Return the [X, Y] coordinate for the center point of the cell that contains the specified text.  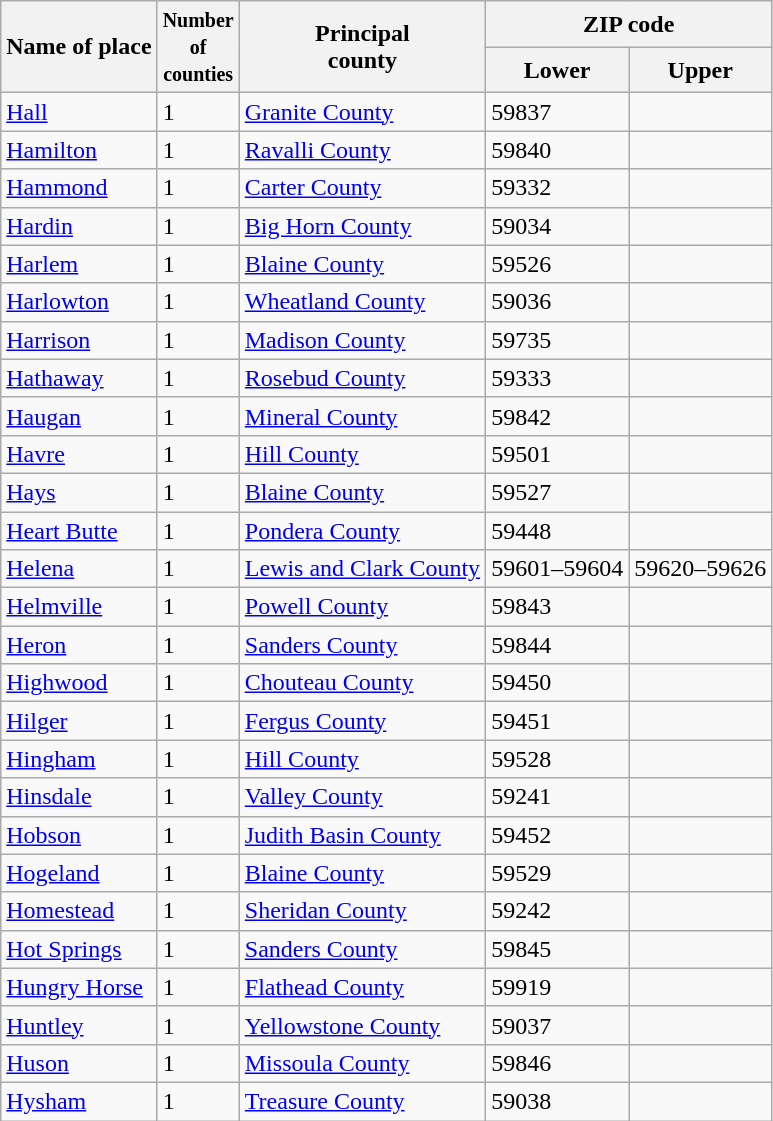
Fergus County [362, 721]
Heron [79, 645]
59919 [558, 987]
Hysham [79, 1101]
59526 [558, 264]
Haugan [79, 416]
Big Horn County [362, 226]
59037 [558, 1025]
Name of place [79, 47]
59843 [558, 607]
Hobson [79, 835]
Upper [700, 70]
Hardin [79, 226]
Granite County [362, 112]
Lower [558, 70]
Carter County [362, 188]
Hogeland [79, 873]
59529 [558, 873]
Powell County [362, 607]
Rosebud County [362, 378]
59527 [558, 492]
59450 [558, 683]
59333 [558, 378]
59036 [558, 302]
Hamilton [79, 150]
Pondera County [362, 531]
59332 [558, 188]
59846 [558, 1063]
59448 [558, 531]
Huntley [79, 1025]
Yellowstone County [362, 1025]
Harlowton [79, 302]
Mineral County [362, 416]
Hot Springs [79, 949]
Missoula County [362, 1063]
Heart Butte [79, 531]
Helena [79, 569]
Hathaway [79, 378]
Hays [79, 492]
Wheatland County [362, 302]
Number ofcounties [198, 47]
59241 [558, 797]
Lewis and Clark County [362, 569]
Principal county [362, 47]
59242 [558, 911]
Madison County [362, 340]
Ravalli County [362, 150]
Chouteau County [362, 683]
59601–59604 [558, 569]
Harlem [79, 264]
59844 [558, 645]
59735 [558, 340]
Flathead County [362, 987]
59501 [558, 454]
Hinsdale [79, 797]
Hilger [79, 721]
Homestead [79, 911]
Hungry Horse [79, 987]
Huson [79, 1063]
59840 [558, 150]
59528 [558, 759]
59845 [558, 949]
Sheridan County [362, 911]
Valley County [362, 797]
Havre [79, 454]
Judith Basin County [362, 835]
59038 [558, 1101]
59837 [558, 112]
59034 [558, 226]
59452 [558, 835]
Hall [79, 112]
59451 [558, 721]
ZIP code [629, 24]
Helmville [79, 607]
Hingham [79, 759]
59842 [558, 416]
Highwood [79, 683]
Treasure County [362, 1101]
59620–59626 [700, 569]
Hammond [79, 188]
Harrison [79, 340]
